Pinpoint the cell where the given text exists, returning its [X, Y] midpoint coordinate. 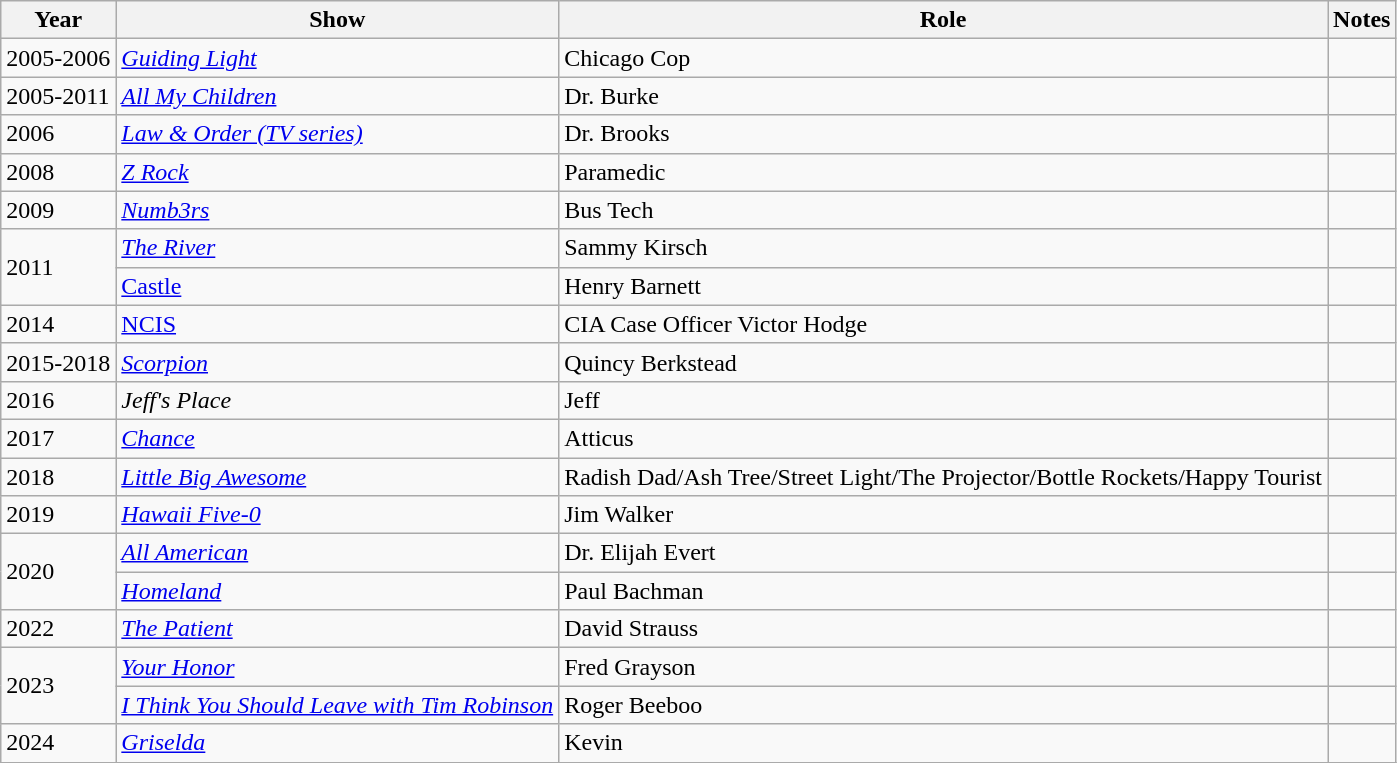
Henry Barnett [944, 286]
Radish Dad/Ash Tree/Street Light/The Projector/Bottle Rockets/Happy Tourist [944, 477]
Show [338, 20]
2011 [58, 267]
Kevin [944, 743]
Atticus [944, 438]
Role [944, 20]
All American [338, 553]
2020 [58, 572]
Dr. Brooks [944, 134]
2015-2018 [58, 362]
2024 [58, 743]
2017 [58, 438]
Law & Order (TV series) [338, 134]
2005-2011 [58, 96]
The Patient [338, 629]
Jeff [944, 400]
Griselda [338, 743]
Year [58, 20]
Notes [1362, 20]
David Strauss [944, 629]
Homeland [338, 591]
Quincy Berkstead [944, 362]
Paul Bachman [944, 591]
2005-2006 [58, 58]
Little Big Awesome [338, 477]
2006 [58, 134]
2018 [58, 477]
Jeff's Place [338, 400]
The River [338, 248]
Scorpion [338, 362]
Roger Beeboo [944, 705]
Dr. Elijah Evert [944, 553]
2014 [58, 324]
2008 [58, 172]
CIA Case Officer Victor Hodge [944, 324]
Z Rock [338, 172]
Guiding Light [338, 58]
All My Children [338, 96]
Jim Walker [944, 515]
Numb3rs [338, 210]
Castle [338, 286]
Fred Grayson [944, 667]
2023 [58, 686]
Your Honor [338, 667]
Paramedic [944, 172]
Dr. Burke [944, 96]
Hawaii Five-0 [338, 515]
I Think You Should Leave with Tim Robinson [338, 705]
2022 [58, 629]
2009 [58, 210]
Sammy Kirsch [944, 248]
2019 [58, 515]
Chicago Cop [944, 58]
NCIS [338, 324]
2016 [58, 400]
Bus Tech [944, 210]
Chance [338, 438]
